Find where the given text appears and provide that cell's center as (x, y) coordinate. 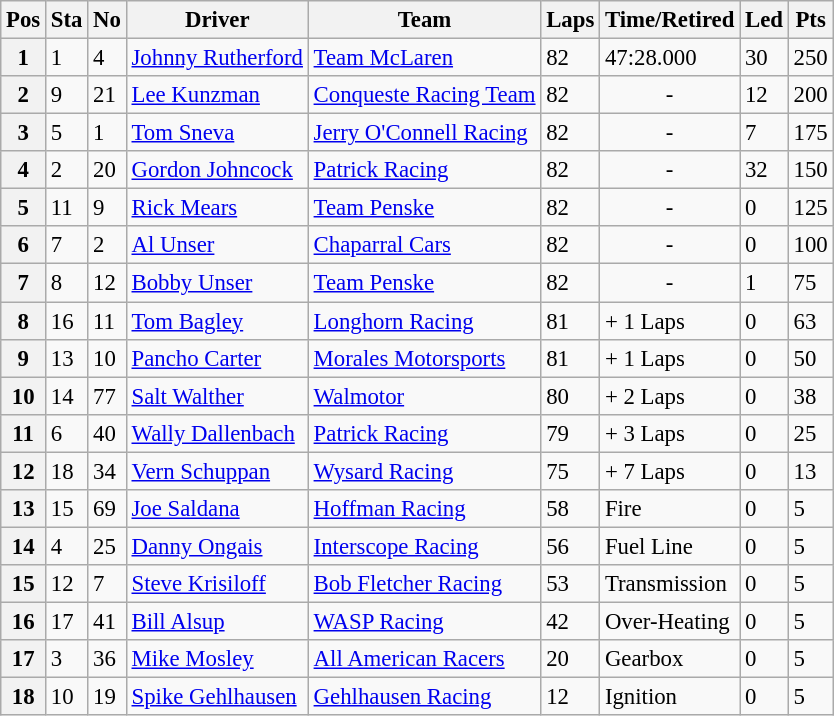
40 (107, 433)
Spike Gehlhausen (217, 697)
Johnny Rutherford (217, 58)
Laps (570, 20)
56 (570, 546)
Danny Ongais (217, 546)
+ 2 Laps (670, 396)
Pos (24, 20)
Interscope Racing (424, 546)
250 (810, 58)
Transmission (670, 584)
Sta (67, 20)
80 (570, 396)
Team McLaren (424, 58)
30 (764, 58)
32 (764, 170)
50 (810, 358)
Chaparral Cars (424, 245)
Driver (217, 20)
Salt Walther (217, 396)
Time/Retired (670, 20)
Led (764, 20)
+ 3 Laps (670, 433)
41 (107, 621)
69 (107, 509)
100 (810, 245)
Gehlhausen Racing (424, 697)
No (107, 20)
Ignition (670, 697)
38 (810, 396)
Gearbox (670, 659)
Steve Krisiloff (217, 584)
All American Racers (424, 659)
Team (424, 20)
Conqueste Racing Team (424, 95)
21 (107, 95)
Pts (810, 20)
+ 7 Laps (670, 471)
Walmotor (424, 396)
Fire (670, 509)
150 (810, 170)
Wysard Racing (424, 471)
19 (107, 697)
Hoffman Racing (424, 509)
36 (107, 659)
79 (570, 433)
Over-Heating (670, 621)
Wally Dallenbach (217, 433)
Lee Kunzman (217, 95)
125 (810, 208)
Jerry O'Connell Racing (424, 133)
Joe Saldana (217, 509)
63 (810, 321)
Pancho Carter (217, 358)
Tom Bagley (217, 321)
42 (570, 621)
Bobby Unser (217, 283)
Morales Motorsports (424, 358)
200 (810, 95)
Vern Schuppan (217, 471)
Fuel Line (670, 546)
Tom Sneva (217, 133)
Mike Mosley (217, 659)
53 (570, 584)
Al Unser (217, 245)
34 (107, 471)
58 (570, 509)
Bob Fletcher Racing (424, 584)
WASP Racing (424, 621)
Bill Alsup (217, 621)
77 (107, 396)
Gordon Johncock (217, 170)
Longhorn Racing (424, 321)
47:28.000 (670, 58)
175 (810, 133)
Rick Mears (217, 208)
